Determine the [X, Y] coordinate at the center of the cell enclosing the given text.  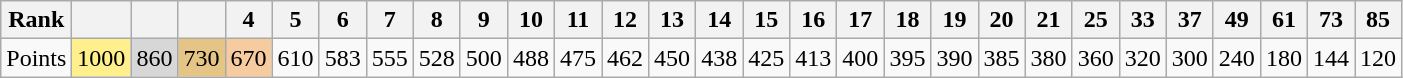
462 [626, 58]
73 [1330, 20]
37 [1190, 20]
10 [530, 20]
400 [860, 58]
6 [342, 20]
19 [954, 20]
500 [484, 58]
144 [1330, 58]
320 [1142, 58]
390 [954, 58]
385 [1002, 58]
85 [1378, 20]
730 [202, 58]
61 [1284, 20]
180 [1284, 58]
380 [1048, 58]
16 [814, 20]
240 [1236, 58]
860 [154, 58]
5 [296, 20]
9 [484, 20]
610 [296, 58]
11 [578, 20]
25 [1096, 20]
17 [860, 20]
15 [766, 20]
425 [766, 58]
555 [390, 58]
528 [436, 58]
475 [578, 58]
438 [720, 58]
Points [36, 58]
8 [436, 20]
20 [1002, 20]
120 [1378, 58]
450 [672, 58]
1000 [102, 58]
413 [814, 58]
4 [248, 20]
13 [672, 20]
14 [720, 20]
488 [530, 58]
395 [908, 58]
33 [1142, 20]
7 [390, 20]
360 [1096, 58]
21 [1048, 20]
Rank [36, 20]
300 [1190, 58]
49 [1236, 20]
12 [626, 20]
18 [908, 20]
670 [248, 58]
583 [342, 58]
